For the text-containing cell, return its midpoint in (X, Y) coordinate format. 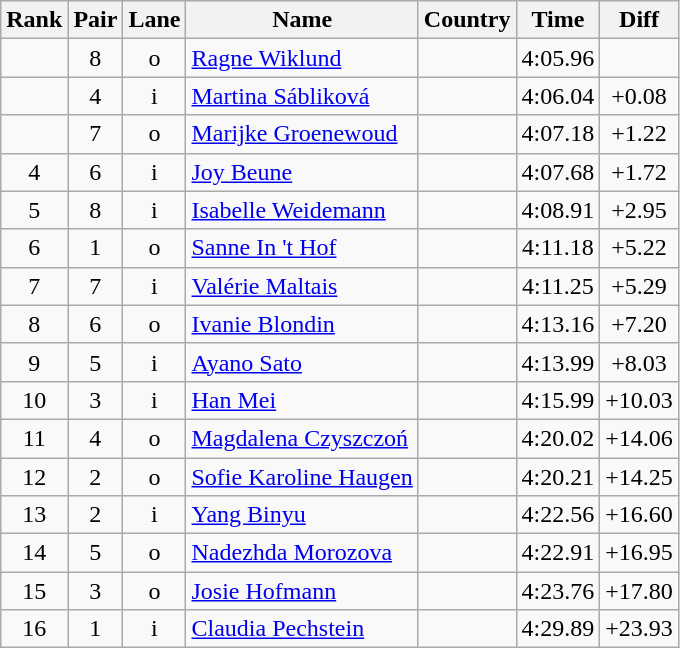
4:20.21 (558, 477)
4:29.89 (558, 629)
+14.25 (640, 477)
Nadezhda Morozova (302, 553)
4:22.56 (558, 515)
4:13.16 (558, 324)
4:11.25 (558, 286)
16 (34, 629)
+16.95 (640, 553)
4:13.99 (558, 362)
Yang Binyu (302, 515)
+0.08 (640, 96)
Ayano Sato (302, 362)
15 (34, 591)
+8.03 (640, 362)
+23.93 (640, 629)
10 (34, 400)
Country (467, 20)
+1.22 (640, 134)
Marijke Groenewoud (302, 134)
Magdalena Czyszczoń (302, 438)
+7.20 (640, 324)
Sofie Karoline Haugen (302, 477)
4:06.04 (558, 96)
Josie Hofmann (302, 591)
Joy Beune (302, 172)
Han Mei (302, 400)
14 (34, 553)
+14.06 (640, 438)
Ragne Wiklund (302, 58)
Name (302, 20)
4:20.02 (558, 438)
4:07.68 (558, 172)
Sanne In 't Hof (302, 248)
4:11.18 (558, 248)
+2.95 (640, 210)
Time (558, 20)
Diff (640, 20)
Valérie Maltais (302, 286)
Lane (154, 20)
12 (34, 477)
Claudia Pechstein (302, 629)
+1.72 (640, 172)
4:23.76 (558, 591)
Isabelle Weidemann (302, 210)
Pair (96, 20)
11 (34, 438)
4:22.91 (558, 553)
9 (34, 362)
13 (34, 515)
+5.22 (640, 248)
Ivanie Blondin (302, 324)
4:15.99 (558, 400)
4:08.91 (558, 210)
+16.60 (640, 515)
4:05.96 (558, 58)
+5.29 (640, 286)
Rank (34, 20)
Martina Sábliková (302, 96)
+17.80 (640, 591)
4:07.18 (558, 134)
+10.03 (640, 400)
